Locate the cell with the specified text and output its (x, y) center coordinate. 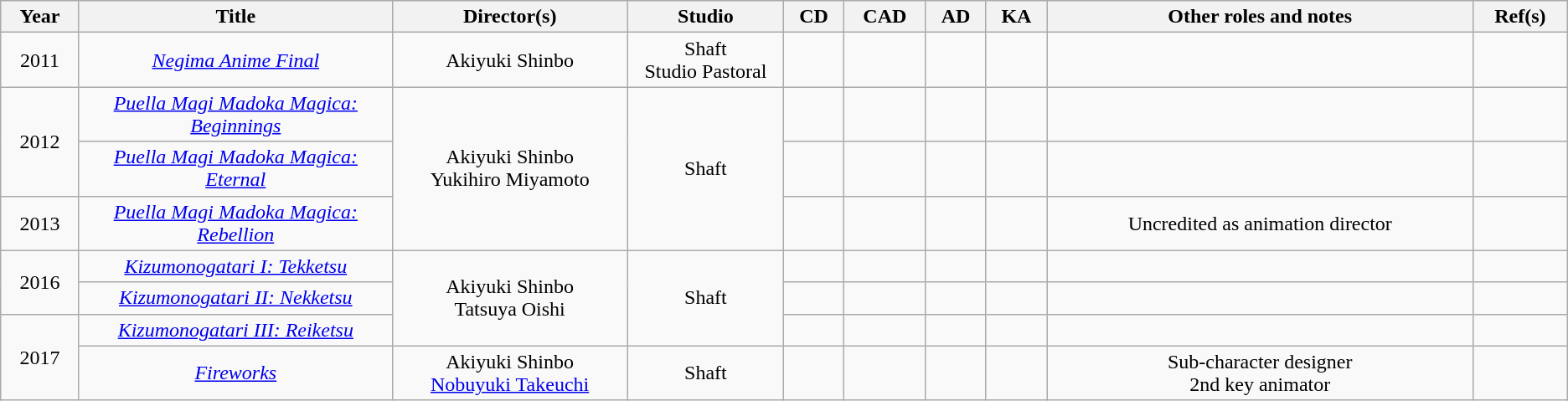
2017 (40, 357)
2012 (40, 141)
Puella Magi Madoka Magica: Eternal (235, 169)
Akiyuki ShinboTatsuya Oishi (509, 298)
ShaftStudio Pastoral (705, 60)
Studio (705, 17)
Sub-character designer2nd key animator (1260, 373)
Other roles and notes (1260, 17)
Kizumonogatari III: Reiketsu (235, 330)
Puella Magi Madoka Magica: Rebellion (235, 223)
2013 (40, 223)
Akiyuki ShinboNobuyuki Takeuchi (509, 373)
Akiyuki ShinboYukihiro Miyamoto (509, 169)
2016 (40, 282)
Puella Magi Madoka Magica: Beginnings (235, 114)
Director(s) (509, 17)
AD (955, 17)
Ref(s) (1519, 17)
Negima Anime Final (235, 60)
Fireworks (235, 373)
2011 (40, 60)
Title (235, 17)
CD (814, 17)
CAD (885, 17)
KA (1017, 17)
Year (40, 17)
Kizumonogatari II: Nekketsu (235, 298)
Akiyuki Shinbo (509, 60)
Uncredited as animation director (1260, 223)
Kizumonogatari I: Tekketsu (235, 266)
